Return (X, Y) of the center of cell containing provided text 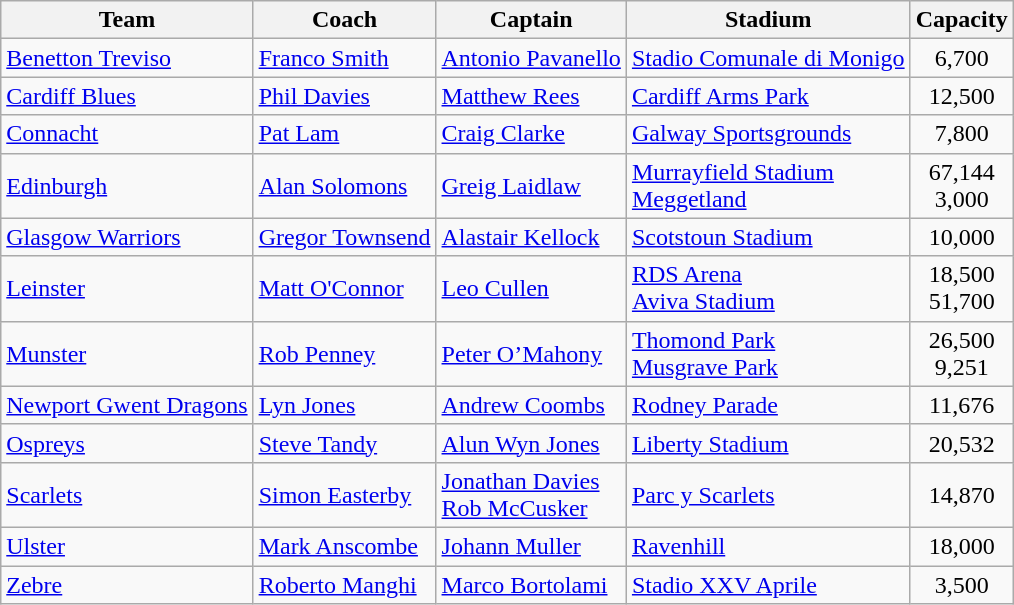
20,532 (962, 443)
14,870 (962, 494)
Ulster (127, 546)
Galway Sportsgrounds (768, 134)
Thomond ParkMusgrave Park (768, 354)
Jonathan Davies Rob McCusker (531, 494)
12,500 (962, 96)
Johann Muller (531, 546)
Stadio Comunale di Monigo (768, 58)
Cardiff Blues (127, 96)
Glasgow Warriors (127, 237)
Greig Laidlaw (531, 186)
Cardiff Arms Park (768, 96)
Alun Wyn Jones (531, 443)
11,676 (962, 405)
Lyn Jones (344, 405)
Benetton Treviso (127, 58)
Scotstoun Stadium (768, 237)
Parc y Scarlets (768, 494)
Stadium (768, 20)
Antonio Pavanello (531, 58)
Edinburgh (127, 186)
Newport Gwent Dragons (127, 405)
Munster (127, 354)
Murrayfield StadiumMeggetland (768, 186)
Zebre (127, 585)
18,000 (962, 546)
Stadio XXV Aprile (768, 585)
Rob Penney (344, 354)
Andrew Coombs (531, 405)
18,50051,700 (962, 288)
Leo Cullen (531, 288)
Phil Davies (344, 96)
Ospreys (127, 443)
Alan Solomons (344, 186)
Simon Easterby (344, 494)
Matt O'Connor (344, 288)
6,700 (962, 58)
Ravenhill (768, 546)
Liberty Stadium (768, 443)
Team (127, 20)
Connacht (127, 134)
Alastair Kellock (531, 237)
Mark Anscombe (344, 546)
Peter O’Mahony (531, 354)
Rodney Parade (768, 405)
Franco Smith (344, 58)
Leinster (127, 288)
Roberto Manghi (344, 585)
Scarlets (127, 494)
Matthew Rees (531, 96)
Coach (344, 20)
67,1443,000 (962, 186)
3,500 (962, 585)
Marco Bortolami (531, 585)
10,000 (962, 237)
Captain (531, 20)
26,5009,251 (962, 354)
Steve Tandy (344, 443)
RDS Arena Aviva Stadium (768, 288)
Pat Lam (344, 134)
7,800 (962, 134)
Gregor Townsend (344, 237)
Craig Clarke (531, 134)
Capacity (962, 20)
